Determine the (x, y) coordinate at the center of the cell enclosing the given text.  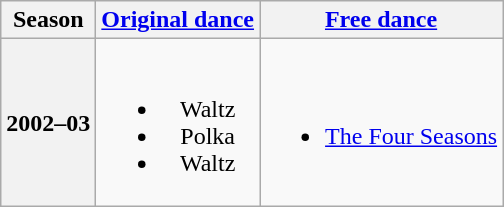
Original dance (178, 20)
Season (48, 20)
The Four Seasons (382, 122)
Free dance (382, 20)
WaltzPolkaWaltz (178, 122)
2002–03 (48, 122)
